Locate the cell with the specified text and output its [X, Y] center coordinate. 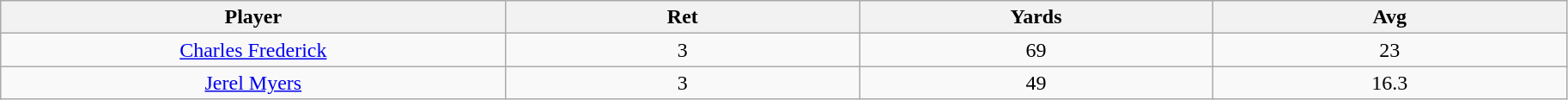
16.3 [1389, 83]
23 [1389, 50]
Jerel Myers [253, 83]
Avg [1389, 17]
Charles Frederick [253, 50]
49 [1036, 83]
Yards [1036, 17]
Player [253, 17]
69 [1036, 50]
Ret [683, 17]
